Return (x, y) of the center of cell containing provided text 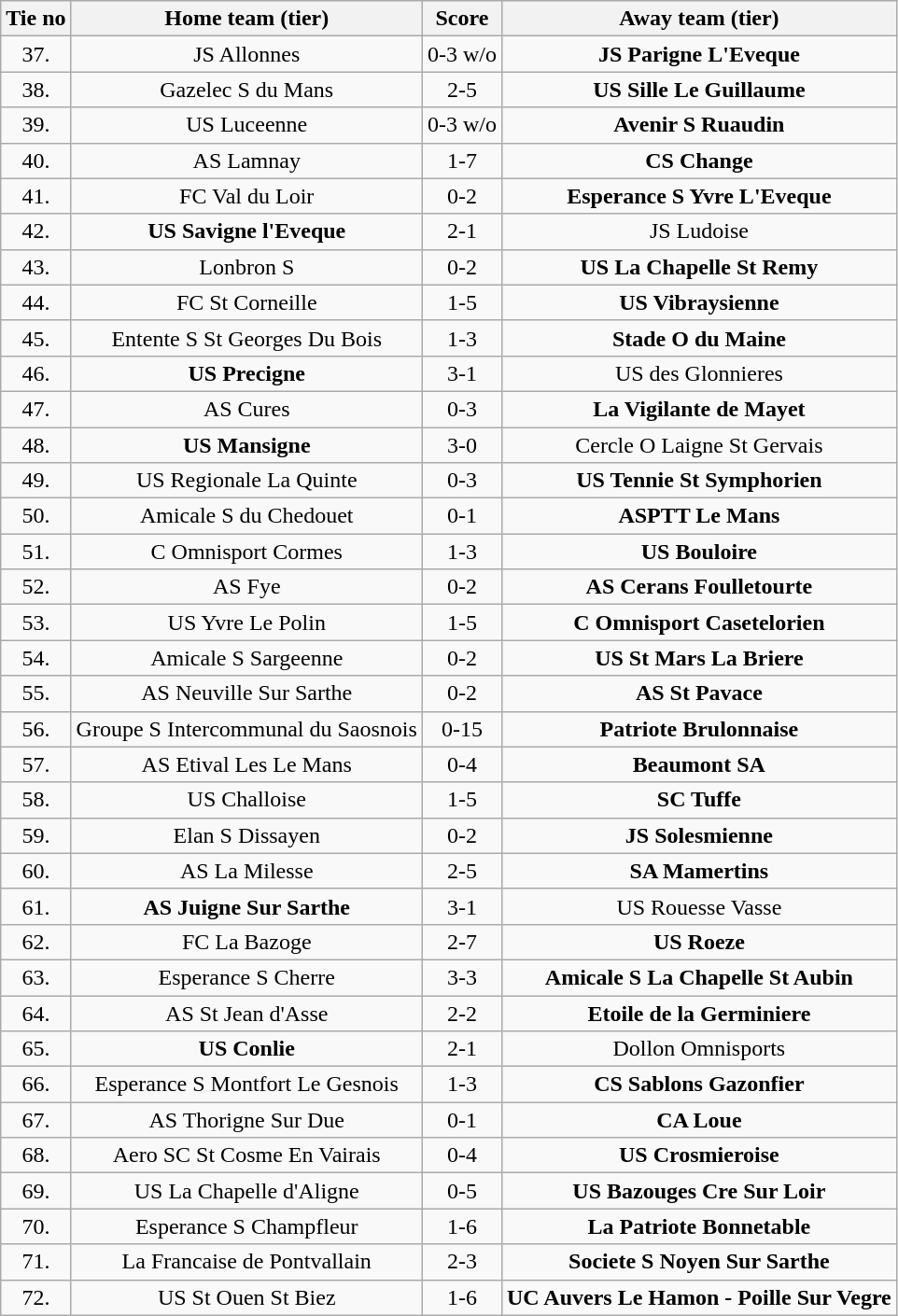
51. (35, 552)
Lonbron S (246, 267)
C Omnisport Casetelorien (698, 623)
US des Glonnieres (698, 373)
CA Loue (698, 1120)
AS St Pavace (698, 693)
JS Solesmienne (698, 835)
2-3 (461, 1262)
Beaumont SA (698, 764)
FC La Bazoge (246, 942)
44. (35, 302)
CS Sablons Gazonfier (698, 1085)
54. (35, 658)
AS Fye (246, 587)
52. (35, 587)
47. (35, 409)
3-3 (461, 977)
US Roeze (698, 942)
48. (35, 445)
AS Juigne Sur Sarthe (246, 906)
3-0 (461, 445)
FC Val du Loir (246, 196)
US Yvre Le Polin (246, 623)
62. (35, 942)
JS Allonnes (246, 54)
40. (35, 161)
US Savigne l'Eveque (246, 231)
US Sille Le Guillaume (698, 90)
Cercle O Laigne St Gervais (698, 445)
Gazelec S du Mans (246, 90)
50. (35, 516)
AS Lamnay (246, 161)
La Vigilante de Mayet (698, 409)
La Patriote Bonnetable (698, 1226)
Home team (tier) (246, 19)
US Regionale La Quinte (246, 481)
AS Cerans Foulletourte (698, 587)
59. (35, 835)
Groupe S Intercommunal du Saosnois (246, 729)
Entente S St Georges Du Bois (246, 338)
US St Ouen St Biez (246, 1297)
Score (461, 19)
55. (35, 693)
AS St Jean d'Asse (246, 1013)
53. (35, 623)
ASPTT Le Mans (698, 516)
2-7 (461, 942)
0-5 (461, 1191)
Dollon Omnisports (698, 1049)
US Challoise (246, 800)
43. (35, 267)
Patriote Brulonnaise (698, 729)
Esperance S Cherre (246, 977)
AS Neuville Sur Sarthe (246, 693)
CS Change (698, 161)
65. (35, 1049)
US Rouesse Vasse (698, 906)
US Mansigne (246, 445)
72. (35, 1297)
57. (35, 764)
67. (35, 1120)
AS Cures (246, 409)
US Vibraysienne (698, 302)
SC Tuffe (698, 800)
JS Parigne L'Eveque (698, 54)
64. (35, 1013)
US Tennie St Symphorien (698, 481)
Amicale S du Chedouet (246, 516)
UC Auvers Le Hamon - Poille Sur Vegre (698, 1297)
66. (35, 1085)
AS Thorigne Sur Due (246, 1120)
38. (35, 90)
71. (35, 1262)
Stade O du Maine (698, 338)
US La Chapelle St Remy (698, 267)
46. (35, 373)
US Precigne (246, 373)
45. (35, 338)
61. (35, 906)
US Conlie (246, 1049)
70. (35, 1226)
Elan S Dissayen (246, 835)
SA Mamertins (698, 871)
US Bazouges Cre Sur Loir (698, 1191)
JS Ludoise (698, 231)
39. (35, 125)
C Omnisport Cormes (246, 552)
Esperance S Champfleur (246, 1226)
US Luceenne (246, 125)
69. (35, 1191)
Away team (tier) (698, 19)
49. (35, 481)
Esperance S Montfort Le Gesnois (246, 1085)
58. (35, 800)
68. (35, 1155)
Esperance S Yvre L'Eveque (698, 196)
La Francaise de Pontvallain (246, 1262)
Avenir S Ruaudin (698, 125)
41. (35, 196)
AS Etival Les Le Mans (246, 764)
63. (35, 977)
AS La Milesse (246, 871)
42. (35, 231)
37. (35, 54)
US Crosmieroise (698, 1155)
FC St Corneille (246, 302)
Societe S Noyen Sur Sarthe (698, 1262)
Etoile de la Germiniere (698, 1013)
Tie no (35, 19)
2-2 (461, 1013)
Amicale S La Chapelle St Aubin (698, 977)
US La Chapelle d'Aligne (246, 1191)
60. (35, 871)
1-7 (461, 161)
56. (35, 729)
Amicale S Sargeenne (246, 658)
0-15 (461, 729)
Aero SC St Cosme En Vairais (246, 1155)
US St Mars La Briere (698, 658)
US Bouloire (698, 552)
